Identify which cell holds the provided text, then report its [x, y] central coordinate. 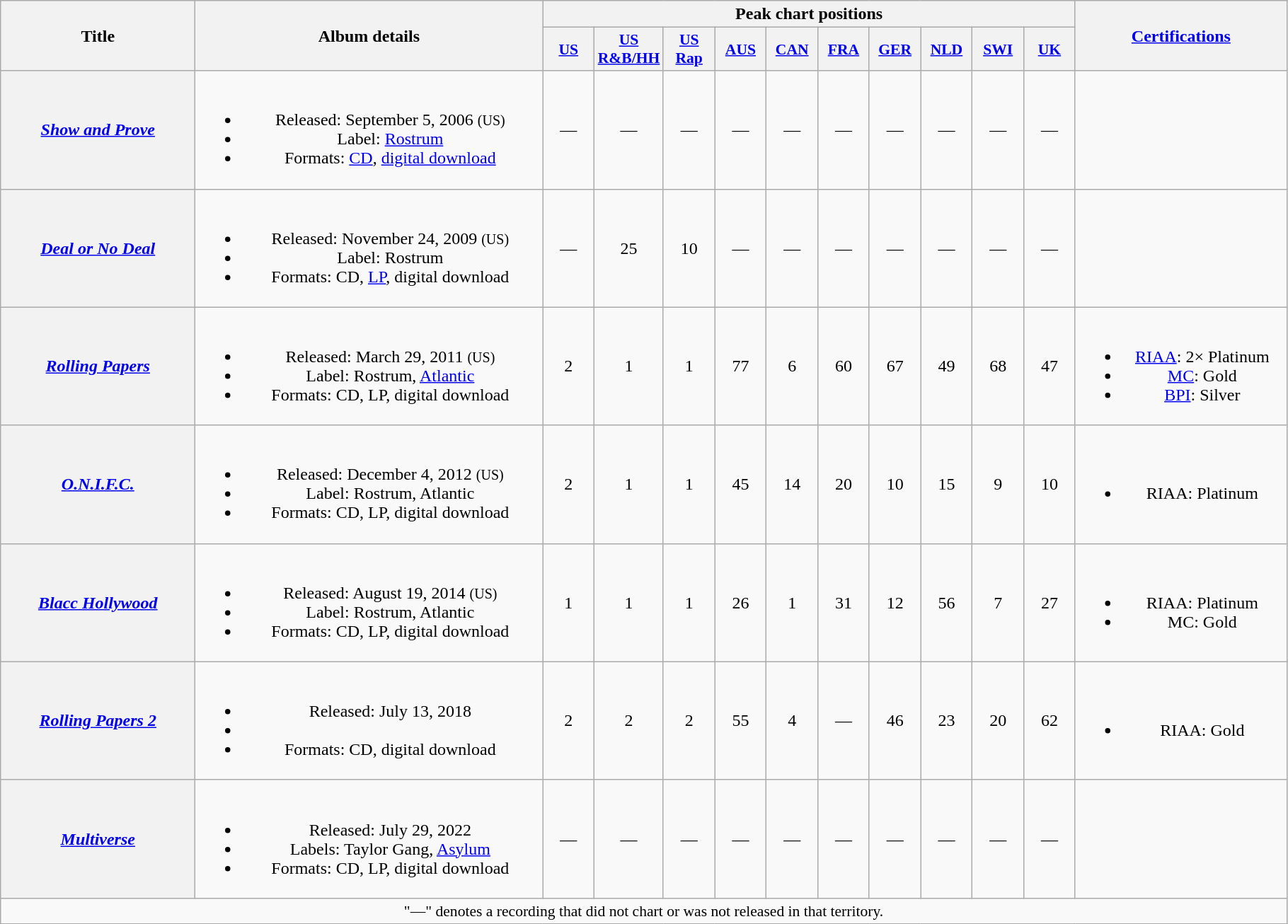
RIAA: PlatinumMC: Gold [1180, 603]
GER [895, 50]
Released: September 5, 2006 (US)Label: RostrumFormats: CD, digital download [369, 130]
31 [844, 603]
15 [947, 484]
55 [740, 720]
Released: July 29, 2022Labels: Taylor Gang, AsylumFormats: CD, LP, digital download [369, 839]
Album details [369, 35]
RIAA: Platinum [1180, 484]
6 [793, 366]
9 [998, 484]
NLD [947, 50]
7 [998, 603]
49 [947, 366]
62 [1050, 720]
Blacc Hollywood [98, 603]
60 [844, 366]
Released: March 29, 2011 (US)Label: Rostrum, AtlanticFormats: CD, LP, digital download [369, 366]
Title [98, 35]
26 [740, 603]
4 [793, 720]
46 [895, 720]
56 [947, 603]
Deal or No Deal [98, 248]
FRA [844, 50]
UK [1050, 50]
Rolling Papers 2 [98, 720]
77 [740, 366]
US [569, 50]
23 [947, 720]
Peak chart positions [809, 14]
SWI [998, 50]
Released: November 24, 2009 (US)Label: RostrumFormats: CD, LP, digital download [369, 248]
USRap [689, 50]
27 [1050, 603]
Released: August 19, 2014 (US)Label: Rostrum, AtlanticFormats: CD, LP, digital download [369, 603]
Show and Prove [98, 130]
Certifications [1180, 35]
AUS [740, 50]
O.N.I.F.C. [98, 484]
14 [793, 484]
47 [1050, 366]
45 [740, 484]
RIAA: Gold [1180, 720]
67 [895, 366]
CAN [793, 50]
Multiverse [98, 839]
25 [629, 248]
68 [998, 366]
RIAA: 2× PlatinumMC: GoldBPI: Silver [1180, 366]
Rolling Papers [98, 366]
Released: July 13, 2018Formats: CD, digital download [369, 720]
12 [895, 603]
Released: December 4, 2012 (US)Label: Rostrum, AtlanticFormats: CD, LP, digital download [369, 484]
USR&B/HH [629, 50]
"—" denotes a recording that did not chart or was not released in that territory. [644, 911]
